Return (x, y) of the center of cell containing provided text 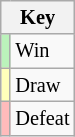
Key (38, 17)
Draw (42, 85)
Defeat (42, 118)
Win (42, 51)
